Scan for the cell matching the given text and deliver its [x, y] coordinate at center. 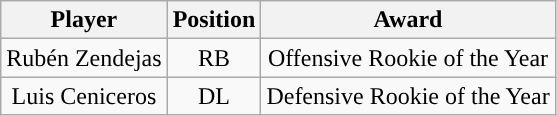
RB [214, 58]
Defensive Rookie of the Year [408, 96]
DL [214, 96]
Offensive Rookie of the Year [408, 58]
Player [84, 20]
Luis Ceniceros [84, 96]
Position [214, 20]
Award [408, 20]
Rubén Zendejas [84, 58]
